Find where the given text appears and provide that cell's center as [x, y] coordinate. 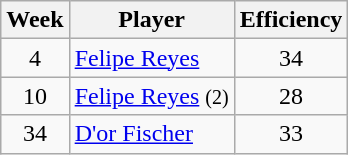
33 [291, 134]
Week [35, 20]
Player [152, 20]
Felipe Reyes [152, 58]
Efficiency [291, 20]
10 [35, 96]
Felipe Reyes (2) [152, 96]
D'or Fischer [152, 134]
4 [35, 58]
28 [291, 96]
